Identify which cell holds the provided text, then report its (X, Y) central coordinate. 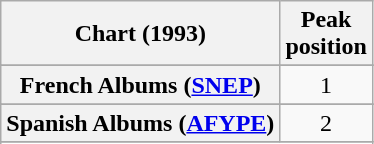
2 (326, 123)
Spanish Albums (AFYPE) (140, 123)
Chart (1993) (140, 34)
1 (326, 85)
Peakposition (326, 34)
French Albums (SNEP) (140, 85)
